Locate the cell with the specified text and output its (x, y) center coordinate. 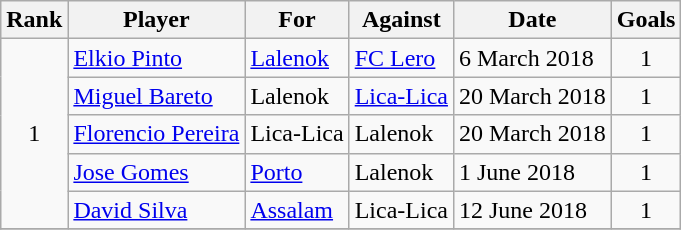
Florencio Pereira (156, 134)
1 June 2018 (532, 172)
FC Lero (401, 58)
Rank (34, 20)
Against (401, 20)
Player (156, 20)
Jose Gomes (156, 172)
Miguel Bareto (156, 96)
David Silva (156, 210)
Assalam (297, 210)
Porto (297, 172)
Elkio Pinto (156, 58)
12 June 2018 (532, 210)
Goals (646, 20)
6 March 2018 (532, 58)
For (297, 20)
Date (532, 20)
